From the cell containing the given text, extract its center point as (x, y) coordinate. 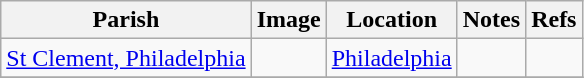
St Clement, Philadelphia (126, 58)
Refs (554, 20)
Philadelphia (392, 58)
Parish (126, 20)
Location (392, 20)
Image (288, 20)
Notes (491, 20)
